Determine the [X, Y] coordinate at the center of the cell enclosing the given text.  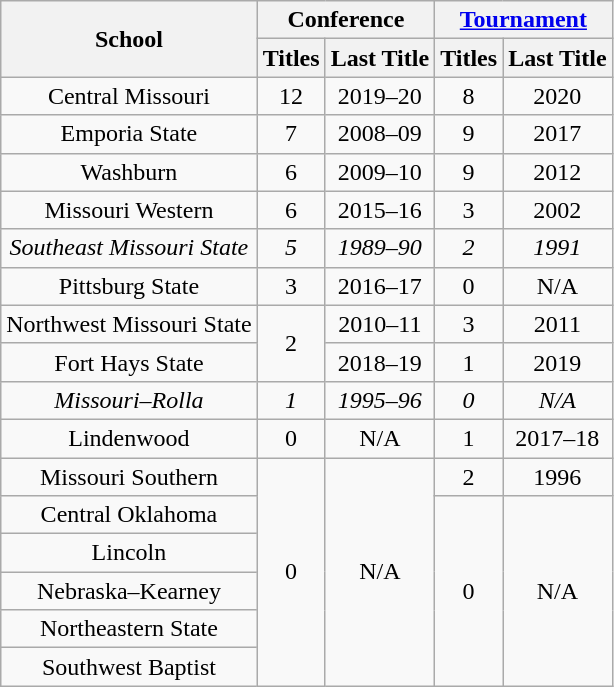
Washburn [129, 172]
Missouri–Rolla [129, 400]
Fort Hays State [129, 362]
Central Oklahoma [129, 515]
Lindenwood [129, 438]
2019–20 [380, 96]
Southwest Baptist [129, 667]
2020 [558, 96]
Missouri Southern [129, 477]
Tournament [524, 20]
2019 [558, 362]
2018–19 [380, 362]
Pittsburg State [129, 286]
1991 [558, 248]
Lincoln [129, 553]
Northwest Missouri State [129, 324]
2015–16 [380, 210]
2009–10 [380, 172]
5 [291, 248]
7 [291, 134]
2002 [558, 210]
Northeastern State [129, 629]
2016–17 [380, 286]
Central Missouri [129, 96]
1995–96 [380, 400]
1996 [558, 477]
2010–11 [380, 324]
Nebraska–Kearney [129, 591]
Missouri Western [129, 210]
Emporia State [129, 134]
1989–90 [380, 248]
2017–18 [558, 438]
School [129, 39]
2017 [558, 134]
Southeast Missouri State [129, 248]
2012 [558, 172]
Conference [346, 20]
2011 [558, 324]
12 [291, 96]
2008–09 [380, 134]
8 [469, 96]
